Return (x, y) of the center of cell containing provided text 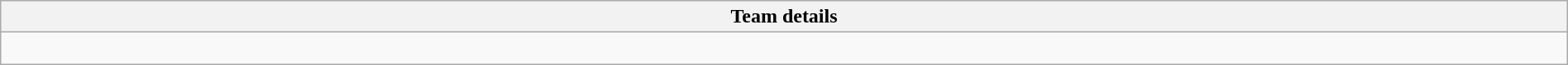
Team details (784, 17)
